Pinpoint the cell where the given text exists, returning its (X, Y) midpoint coordinate. 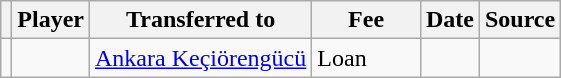
Transferred to (201, 20)
Loan (366, 58)
Ankara Keçiörengücü (201, 58)
Fee (366, 20)
Player (51, 20)
Date (450, 20)
Source (520, 20)
